Provide the (X, Y) coordinate of the cell's center where the given text is located.  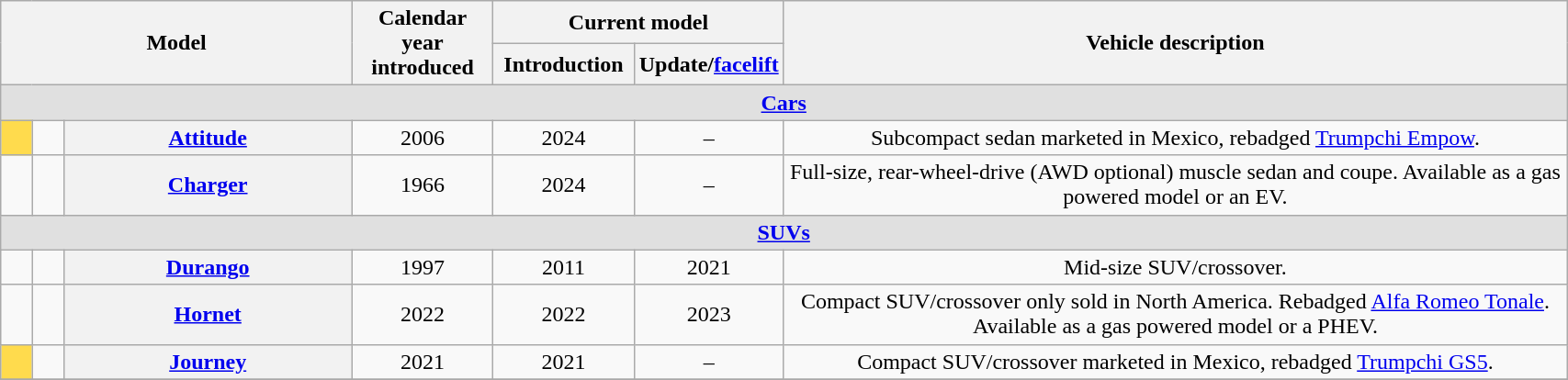
Subcompact sedan marketed in Mexico, rebadged Trumpchi Empow. (1175, 138)
Durango (208, 267)
Introduction (564, 64)
Charger (208, 185)
Update/facelift (709, 64)
SUVs (784, 232)
Full-size, rear-wheel-drive (AWD optional) muscle sedan and coupe. Available as a gas powered model or an EV. (1175, 185)
Hornet (208, 314)
Current model (638, 22)
Cars (784, 103)
Compact SUV/crossover marketed in Mexico, rebadged Trumpchi GS5. (1175, 362)
Journey (208, 362)
Vehicle description (1175, 43)
Model (176, 43)
Compact SUV/crossover only sold in North America. Rebadged Alfa Romeo Tonale.Available as a gas powered model or a PHEV. (1175, 314)
2011 (564, 267)
1997 (423, 267)
Calendar yearintroduced (423, 43)
2006 (423, 138)
2023 (709, 314)
Attitude (208, 138)
1966 (423, 185)
Mid-size SUV/crossover. (1175, 267)
